Detect which cell encompasses the target text, then output its (x, y) center coordinate. 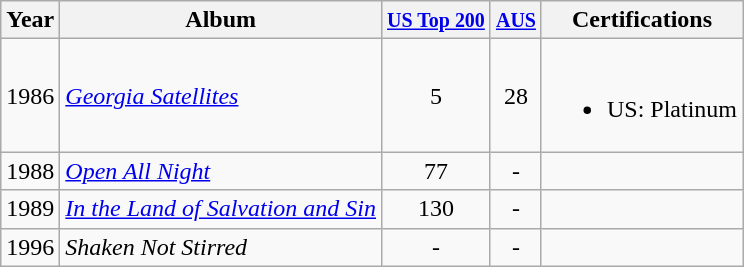
Open All Night (221, 171)
Album (221, 20)
1986 (30, 96)
1989 (30, 209)
In the Land of Salvation and Sin (221, 209)
28 (516, 96)
130 (436, 209)
US Top 200 (436, 20)
77 (436, 171)
US: Platinum (642, 96)
Shaken Not Stirred (221, 247)
5 (436, 96)
Year (30, 20)
AUS (516, 20)
Certifications (642, 20)
Georgia Satellites (221, 96)
1988 (30, 171)
1996 (30, 247)
